Output the [X, Y] coordinate of the center of the cell containing the given text.  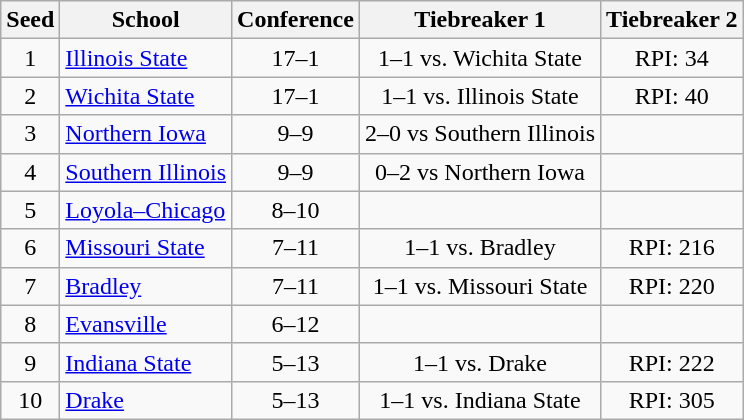
1–1 vs. Illinois State [480, 96]
Missouri State [146, 248]
1–1 vs. Drake [480, 362]
10 [30, 400]
6–12 [296, 324]
Tiebreaker 1 [480, 20]
1–1 vs. Indiana State [480, 400]
8–10 [296, 210]
Conference [296, 20]
0–2 vs Northern Iowa [480, 172]
1–1 vs. Wichita State [480, 58]
Tiebreaker 2 [672, 20]
4 [30, 172]
Illinois State [146, 58]
RPI: 220 [672, 286]
Loyola–Chicago [146, 210]
School [146, 20]
Southern Illinois [146, 172]
RPI: 305 [672, 400]
RPI: 222 [672, 362]
1 [30, 58]
RPI: 216 [672, 248]
Northern Iowa [146, 134]
1–1 vs. Missouri State [480, 286]
RPI: 34 [672, 58]
Seed [30, 20]
Indiana State [146, 362]
2–0 vs Southern Illinois [480, 134]
3 [30, 134]
6 [30, 248]
1–1 vs. Bradley [480, 248]
Bradley [146, 286]
2 [30, 96]
7 [30, 286]
5 [30, 210]
Wichita State [146, 96]
RPI: 40 [672, 96]
8 [30, 324]
Evansville [146, 324]
9 [30, 362]
Drake [146, 400]
